Return the (X, Y) coordinate for the center point of the cell that contains the specified text.  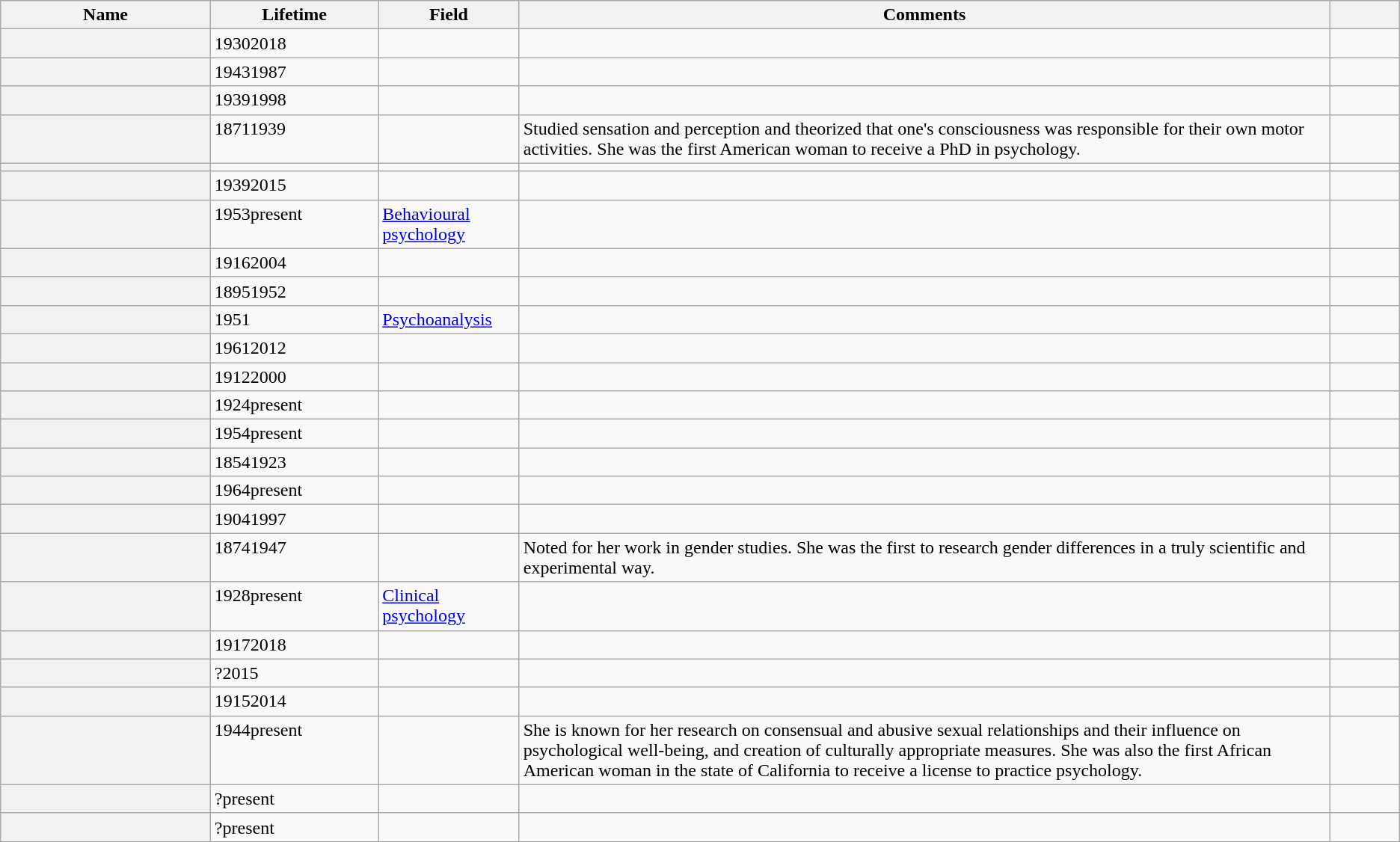
18541923 (294, 462)
19612012 (294, 348)
19392015 (294, 185)
1924present (294, 405)
?2015 (294, 673)
19431987 (294, 72)
1944present (294, 750)
1953present (294, 224)
19391998 (294, 100)
1928present (294, 606)
18951952 (294, 291)
Clinical psychology (449, 606)
19172018 (294, 645)
18741947 (294, 558)
19162004 (294, 262)
19041997 (294, 519)
Noted for her work in gender studies. She was the first to research gender differences in a truly scientific and experimental way. (924, 558)
1954present (294, 434)
19122000 (294, 376)
19302018 (294, 43)
Name (106, 15)
Field (449, 15)
Lifetime (294, 15)
Psychoanalysis (449, 319)
Comments (924, 15)
18711939 (294, 139)
Behavioural psychology (449, 224)
19152014 (294, 701)
1951 (294, 319)
1964present (294, 491)
